Extract the [x, y] coordinate from the center of the cell holding the provided text.  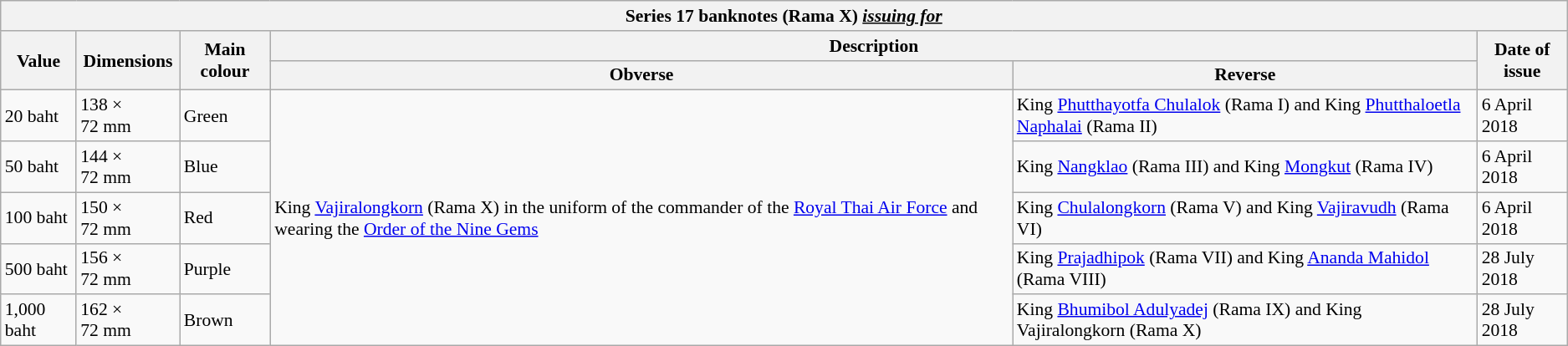
Description [873, 46]
162 × 72 mm [128, 321]
500 baht [38, 269]
144 × 72 mm [128, 167]
King Nangklao (Rama III) and King Mongkut (Rama IV) [1245, 167]
138 × 72 mm [128, 115]
Purple [225, 269]
20 baht [38, 115]
Dimensions [128, 60]
Brown [225, 321]
Obverse [641, 75]
Reverse [1245, 75]
Blue [225, 167]
King Phutthayotfa Chulalok (Rama I) and King Phutthaloetla Naphalai (Rama II) [1245, 115]
50 baht [38, 167]
Date of issue [1522, 60]
156 × 72 mm [128, 269]
Red [225, 217]
King Vajiralongkorn (Rama X) in the uniform of the commander of the Royal Thai Air Force and wearing the Order of the Nine Gems [641, 218]
King Prajadhipok (Rama VII) and King Ananda Mahidol (Rama VIII) [1245, 269]
King Chulalongkorn (Rama V) and King Vajiravudh (Rama VI) [1245, 217]
1,000 baht [38, 321]
100 baht [38, 217]
150 × 72 mm [128, 217]
King Bhumibol Adulyadej (Rama IX) and King Vajiralongkorn (Rama X) [1245, 321]
Series 17 banknotes (Rama X) issuing for [784, 16]
Main colour [225, 60]
Value [38, 60]
Green [225, 115]
